Determine the (x, y) coordinate at the center of the cell enclosing the given text.  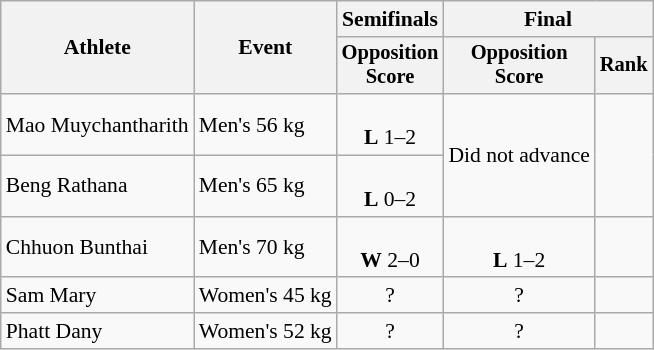
Mao Muychantharith (98, 124)
Athlete (98, 48)
Men's 56 kg (266, 124)
Women's 45 kg (266, 296)
Beng Rathana (98, 186)
W 2–0 (390, 248)
Rank (624, 66)
Semifinals (390, 19)
Men's 70 kg (266, 248)
Did not advance (519, 155)
Phatt Dany (98, 331)
Sam Mary (98, 296)
L 0–2 (390, 186)
Final (548, 19)
Event (266, 48)
Chhuon Bunthai (98, 248)
Men's 65 kg (266, 186)
Women's 52 kg (266, 331)
